Return (X, Y) of the center of cell containing provided text 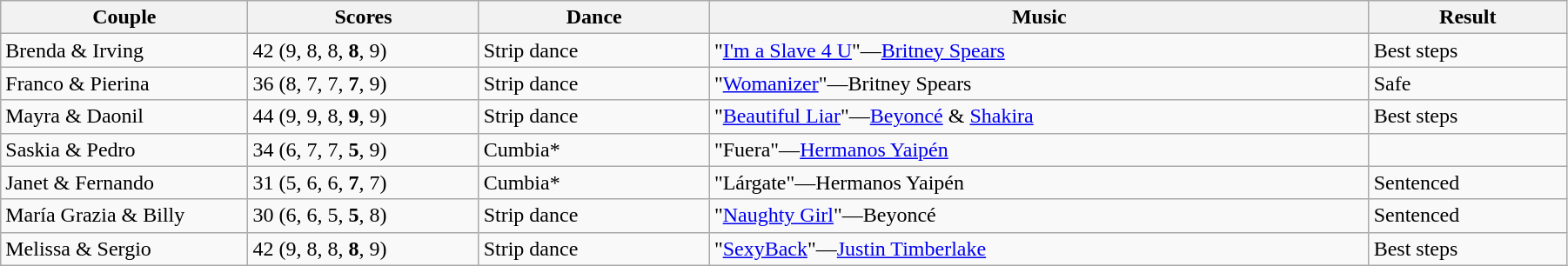
María Grazia & Billy (124, 216)
Melissa & Sergio (124, 249)
"SexyBack"—Justin Timberlake (1039, 249)
Result (1467, 17)
Music (1039, 17)
"Womanizer"—Britney Spears (1039, 83)
Janet & Fernando (124, 183)
30 (6, 6, 5, 5, 8) (364, 216)
Scores (364, 17)
44 (9, 9, 8, 9, 9) (364, 116)
"I'm a Slave 4 U"—Britney Spears (1039, 50)
Saskia & Pedro (124, 150)
34 (6, 7, 7, 5, 9) (364, 150)
Couple (124, 17)
Franco & Pierina (124, 83)
"Beautiful Liar"—Beyoncé & Shakira (1039, 116)
Safe (1467, 83)
Mayra & Daonil (124, 116)
"Fuera"—Hermanos Yaipén (1039, 150)
Dance (593, 17)
31 (5, 6, 6, 7, 7) (364, 183)
36 (8, 7, 7, 7, 9) (364, 83)
Brenda & Irving (124, 50)
"Naughty Girl"—Beyoncé (1039, 216)
"Lárgate"—Hermanos Yaipén (1039, 183)
